Determine the [X, Y] coordinate at the center of the cell enclosing the given text.  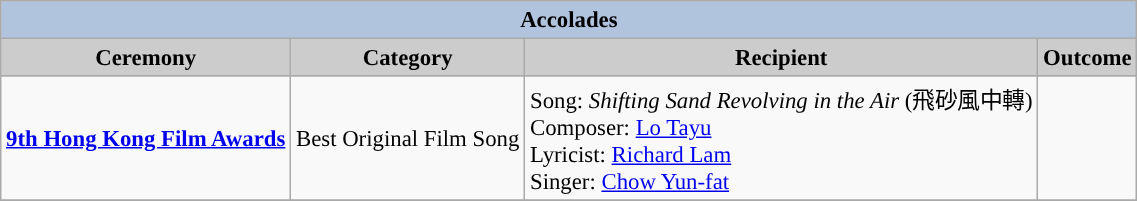
Best Original Film Song [408, 138]
9th Hong Kong Film Awards [146, 138]
Accolades [569, 20]
Song: Shifting Sand Revolving in the Air (飛砂風中轉)Composer: Lo Tayu Lyricist: Richard Lam Singer: Chow Yun-fat [782, 138]
Recipient [782, 58]
Outcome [1088, 58]
Category [408, 58]
Ceremony [146, 58]
